Find where the given text appears and provide that cell's center as [x, y] coordinate. 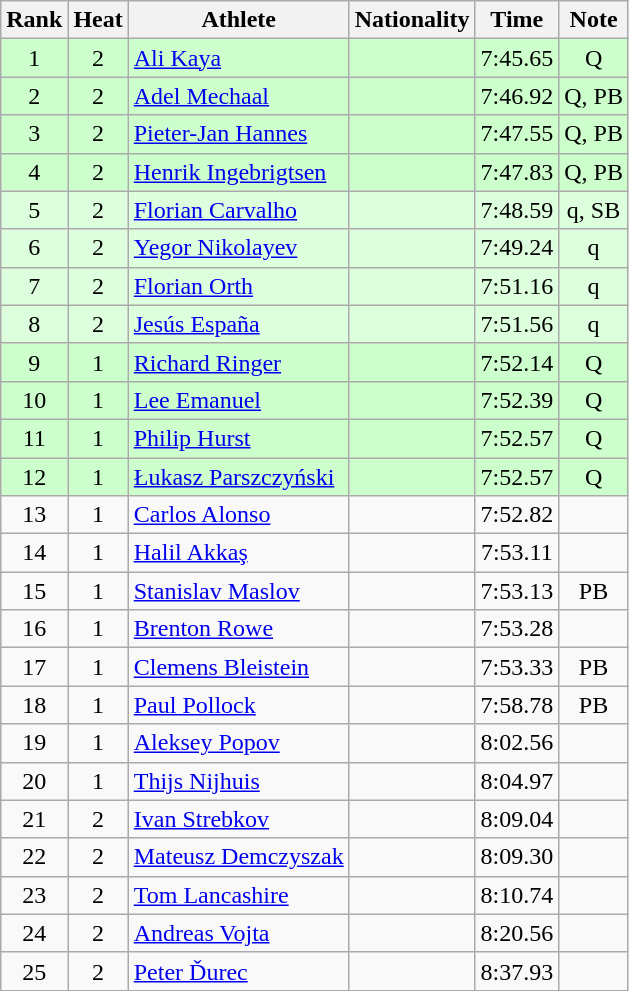
Nationality [412, 20]
14 [34, 553]
3 [34, 134]
Henrik Ingebrigtsen [238, 172]
13 [34, 515]
8 [34, 324]
7:52.39 [517, 400]
7:48.59 [517, 210]
Andreas Vojta [238, 933]
Richard Ringer [238, 362]
7:51.56 [517, 324]
Stanislav Maslov [238, 591]
7:53.33 [517, 667]
Peter Ďurec [238, 971]
7:52.14 [517, 362]
7:53.28 [517, 629]
17 [34, 667]
24 [34, 933]
8:02.56 [517, 743]
Łukasz Parszczyński [238, 477]
Philip Hurst [238, 438]
Carlos Alonso [238, 515]
12 [34, 477]
7:53.13 [517, 591]
7:58.78 [517, 705]
6 [34, 248]
7:46.92 [517, 96]
Thijs Nijhuis [238, 781]
8:09.30 [517, 857]
22 [34, 857]
25 [34, 971]
Mateusz Demczyszak [238, 857]
Clemens Bleistein [238, 667]
10 [34, 400]
Athlete [238, 20]
7 [34, 286]
Aleksey Popov [238, 743]
Yegor Nikolayev [238, 248]
19 [34, 743]
Halil Akkaş [238, 553]
11 [34, 438]
Adel Mechaal [238, 96]
7:47.55 [517, 134]
7:53.11 [517, 553]
Tom Lancashire [238, 895]
8:10.74 [517, 895]
7:51.16 [517, 286]
Lee Emanuel [238, 400]
7:49.24 [517, 248]
q, SB [594, 210]
8:09.04 [517, 819]
4 [34, 172]
8:37.93 [517, 971]
Jesús España [238, 324]
Ali Kaya [238, 58]
15 [34, 591]
7:52.82 [517, 515]
16 [34, 629]
Pieter-Jan Hannes [238, 134]
Time [517, 20]
7:47.83 [517, 172]
Note [594, 20]
21 [34, 819]
Paul Pollock [238, 705]
8:20.56 [517, 933]
18 [34, 705]
Florian Carvalho [238, 210]
Florian Orth [238, 286]
Heat [98, 20]
9 [34, 362]
5 [34, 210]
Brenton Rowe [238, 629]
23 [34, 895]
20 [34, 781]
7:45.65 [517, 58]
8:04.97 [517, 781]
Ivan Strebkov [238, 819]
Rank [34, 20]
